Scan for the cell matching the given text and deliver its (X, Y) coordinate at center. 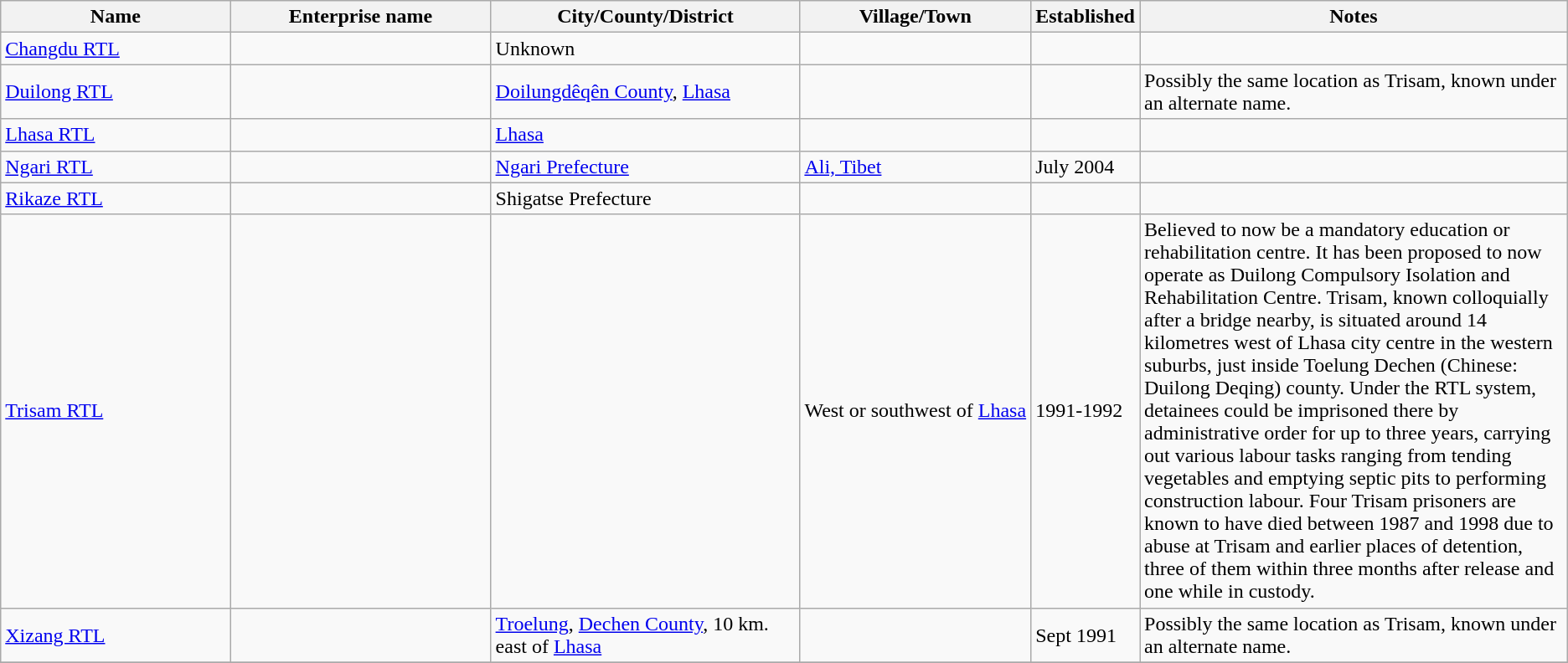
Established (1086, 17)
Village/Town (916, 17)
Notes (1354, 17)
Duilong RTL (116, 92)
Doilungdêqên County, Lhasa (645, 92)
Changdu RTL (116, 49)
1991-1992 (1086, 411)
Xizang RTL (116, 635)
West or southwest of Lhasa (916, 411)
City/County/District (645, 17)
Trisam RTL (116, 411)
Sept 1991 (1086, 635)
Enterprise name (360, 17)
Troelung, Dechen County, 10 km. east of Lhasa (645, 635)
Name (116, 17)
Ngari RTL (116, 167)
Shigatse Prefecture (645, 198)
Unknown (645, 49)
Lhasa (645, 135)
Ngari Prefecture (645, 167)
July 2004 (1086, 167)
Lhasa RTL (116, 135)
Ali, Tibet (916, 167)
Rikaze RTL (116, 198)
